Return the [X, Y] coordinate for the center point of the cell that contains the specified text.  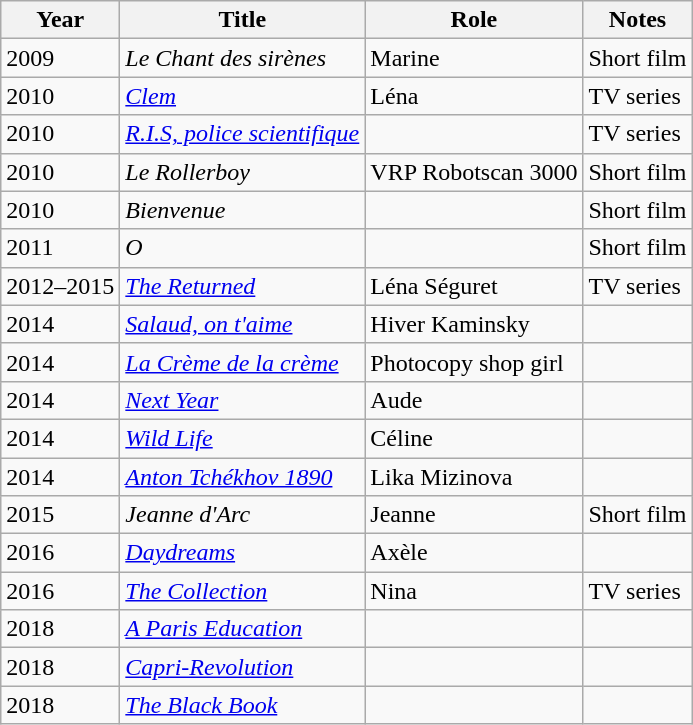
Daydreams [242, 553]
Jeanne d'Arc [242, 515]
Nina [474, 591]
2011 [60, 248]
Salaud, on t'aime [242, 324]
Year [60, 20]
2012–2015 [60, 286]
Axèle [474, 553]
Léna Séguret [474, 286]
Title [242, 20]
Léna [474, 96]
The Collection [242, 591]
Hiver Kaminsky [474, 324]
2009 [60, 58]
Céline [474, 438]
Capri-Revolution [242, 667]
Marine [474, 58]
Notes [638, 20]
Le Chant des sirènes [242, 58]
Anton Tchékhov 1890 [242, 477]
The Black Book [242, 705]
Next Year [242, 400]
La Crème de la crème [242, 362]
O [242, 248]
2015 [60, 515]
Le Rollerboy [242, 172]
A Paris Education [242, 629]
Photocopy shop girl [474, 362]
R.I.S, police scientifique [242, 134]
Aude [474, 400]
Jeanne [474, 515]
The Returned [242, 286]
Clem [242, 96]
Wild Life [242, 438]
VRP Robotscan 3000 [474, 172]
Role [474, 20]
Lika Mizinova [474, 477]
Bienvenue [242, 210]
